Scan for the cell matching the given text and deliver its (X, Y) coordinate at center. 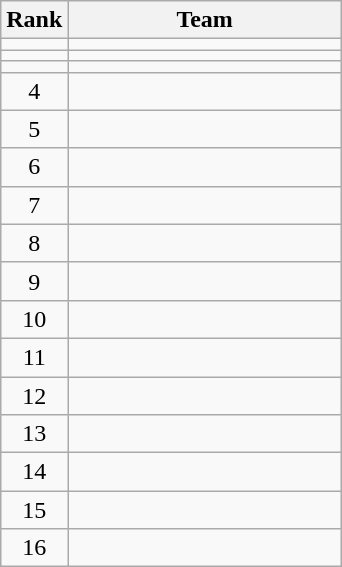
15 (34, 510)
16 (34, 548)
7 (34, 205)
9 (34, 281)
14 (34, 472)
5 (34, 129)
13 (34, 434)
Team (205, 20)
12 (34, 395)
Rank (34, 20)
4 (34, 91)
10 (34, 319)
8 (34, 243)
11 (34, 357)
6 (34, 167)
